Pinpoint the cell where the given text exists, returning its (x, y) midpoint coordinate. 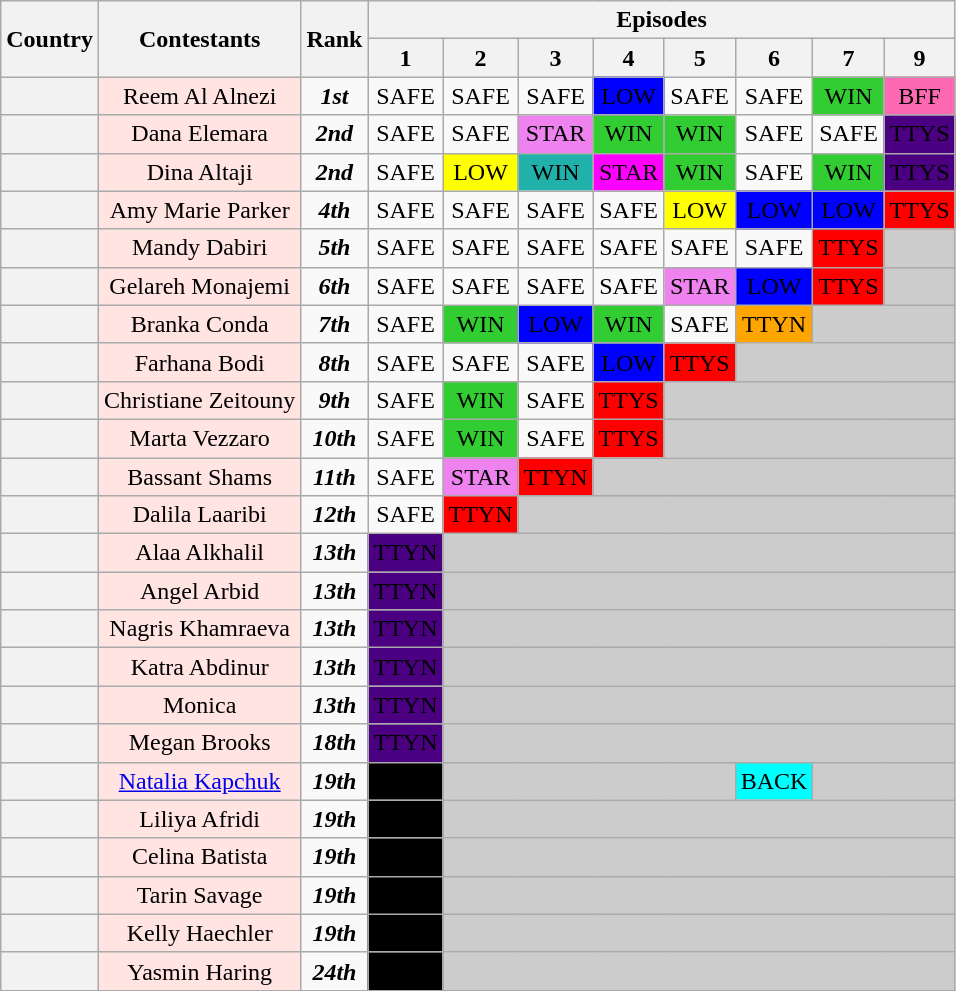
7th (334, 324)
10th (334, 438)
Amy Marie Parker (199, 210)
Tarin Savage (199, 895)
Dina Altaji (199, 172)
24th (334, 971)
Nagris Khamraeva (199, 629)
Contestants (199, 39)
12th (334, 515)
8th (334, 362)
Liliya Afridi (199, 819)
Katra Abdinur (199, 667)
Natalia Kapchuk (199, 781)
Monica (199, 705)
Reem Al Alnezi (199, 96)
Mandy Dabiri (199, 248)
5th (334, 248)
Episodes (662, 20)
5 (700, 58)
6th (334, 286)
4th (334, 210)
Bassant Shams (199, 477)
Branka Conda (199, 324)
2 (480, 58)
Dalila Laaribi (199, 515)
Yasmin Haring (199, 971)
3 (556, 58)
Alaa Alkhalil (199, 553)
Gelareh Monajemi (199, 286)
9th (334, 400)
18th (334, 743)
Christiane Zeitouny (199, 400)
Angel Arbid (199, 591)
1 (406, 58)
Kelly Haechler (199, 933)
1st (334, 96)
Farhana Bodi (199, 362)
6 (774, 58)
11th (334, 477)
Celina Batista (199, 857)
9 (920, 58)
Country (50, 39)
Megan Brooks (199, 743)
Marta Vezzaro (199, 438)
Dana Elemara (199, 134)
7 (848, 58)
Rank (334, 39)
4 (628, 58)
BFF (920, 96)
BACK (774, 781)
